Detect which cell encompasses the target text, then output its (x, y) center coordinate. 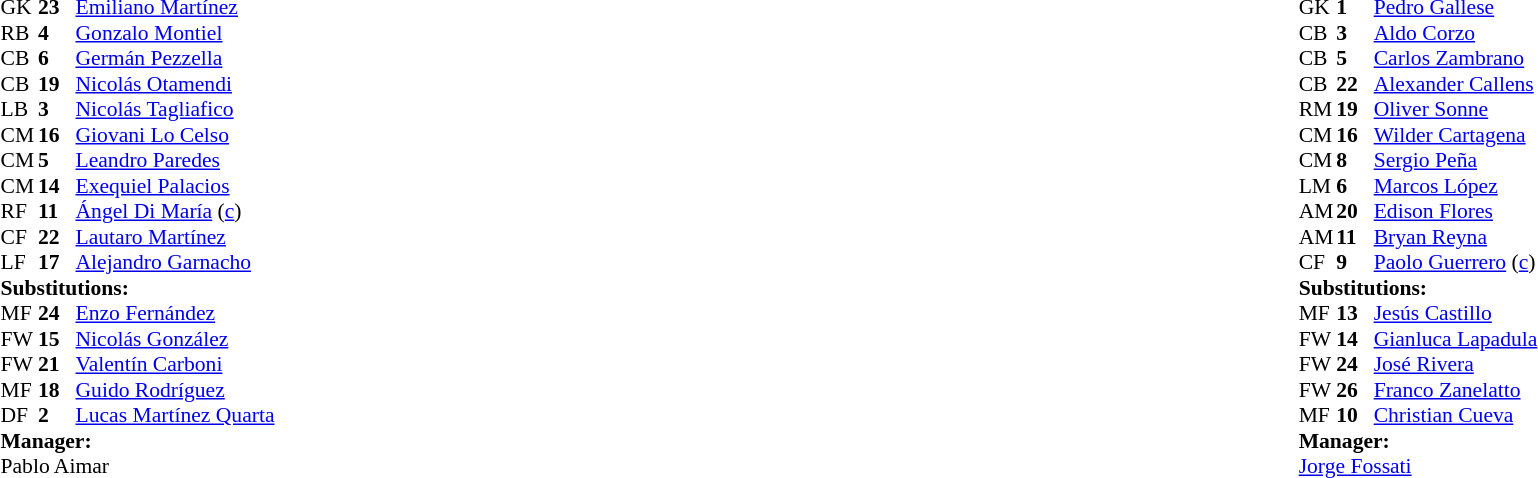
LM (1318, 186)
Guido Rodríguez (176, 390)
Jesús Castillo (1456, 313)
Edison Flores (1456, 211)
17 (57, 263)
8 (1355, 161)
Aldo Corzo (1456, 33)
21 (57, 365)
Franco Zanelatto (1456, 390)
RF (19, 211)
Oliver Sonne (1456, 109)
Paolo Guerrero (c) (1456, 263)
LF (19, 263)
10 (1355, 415)
RB (19, 33)
Carlos Zambrano (1456, 59)
Bryan Reyna (1456, 237)
Sergio Peña (1456, 161)
2 (57, 415)
Christian Cueva (1456, 415)
Lautaro Martínez (176, 237)
José Rivera (1456, 365)
DF (19, 415)
Enzo Fernández (176, 313)
RM (1318, 109)
Ángel Di María (c) (176, 211)
9 (1355, 263)
15 (57, 339)
LB (19, 109)
20 (1355, 211)
Valentín Carboni (176, 365)
13 (1355, 313)
Giovani Lo Celso (176, 135)
Nicolás Tagliafico (176, 109)
Nicolás Otamendi (176, 84)
26 (1355, 390)
Alejandro Garnacho (176, 263)
Exequiel Palacios (176, 186)
Wilder Cartagena (1456, 135)
Gonzalo Montiel (176, 33)
Alexander Callens (1456, 84)
Lucas Martínez Quarta (176, 415)
Leandro Paredes (176, 161)
Gianluca Lapadula (1456, 339)
18 (57, 390)
4 (57, 33)
Germán Pezzella (176, 59)
Marcos López (1456, 186)
Nicolás González (176, 339)
